Determine the [X, Y] coordinate at the center of the cell enclosing the given text.  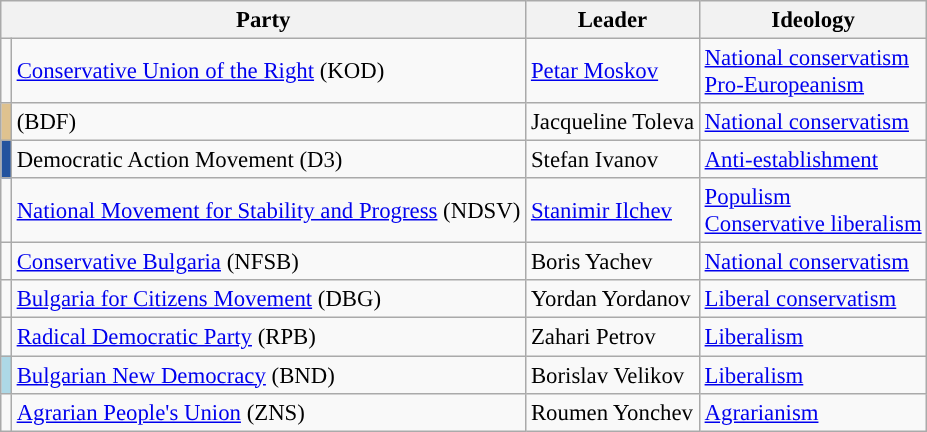
Zahari Petrov [613, 337]
Democratic Action Movement (D3) [268, 160]
Agrarian People's Union (ZNS) [268, 412]
Agrarianism [813, 412]
Conservative Union of the Right (KOD) [268, 72]
Boris Yachev [613, 262]
(BDF) [268, 122]
Ideology [813, 20]
Stefan Ivanov [613, 160]
National conservatismPro-Europeanism [813, 72]
PopulismConservative liberalism [813, 210]
Yordan Yordanov [613, 299]
Roumen Yonchev [613, 412]
Liberal conservatism [813, 299]
Petar Moskov [613, 72]
Party [264, 20]
Bulgarian New Democracy (BND) [268, 375]
Radical Democratic Party (RPB) [268, 337]
Jacqueline Toleva [613, 122]
Anti-establishment [813, 160]
Borislav Velikov [613, 375]
National Movement for Stability and Progress (NDSV) [268, 210]
Bulgaria for Citizens Movement (DBG) [268, 299]
Conservative Bulgaria (NFSB) [268, 262]
Stanimir Ilchev [613, 210]
Leader [613, 20]
